Identify which cell holds the provided text, then report its (x, y) central coordinate. 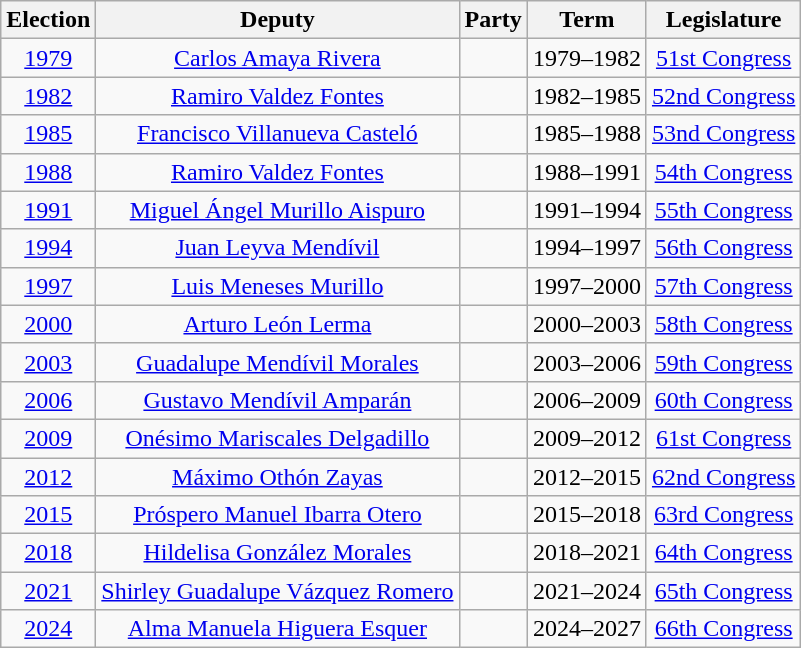
Gustavo Mendívil Amparán (278, 400)
2006–2009 (586, 400)
Alma Manuela Higuera Esquer (278, 629)
Luis Meneses Murillo (278, 286)
58th Congress (723, 324)
1988–1991 (586, 172)
1982–1985 (586, 96)
2021–2024 (586, 591)
2021 (48, 591)
2018 (48, 553)
56th Congress (723, 248)
63rd Congress (723, 515)
2012–2015 (586, 477)
52nd Congress (723, 96)
53nd Congress (723, 134)
Onésimo Mariscales Delgadillo (278, 438)
1991–1994 (586, 210)
2009–2012 (586, 438)
55th Congress (723, 210)
Shirley Guadalupe Vázquez Romero (278, 591)
2012 (48, 477)
2003–2006 (586, 362)
60th Congress (723, 400)
2003 (48, 362)
2006 (48, 400)
1994 (48, 248)
1985 (48, 134)
1994–1997 (586, 248)
1997 (48, 286)
62nd Congress (723, 477)
Hildelisa González Morales (278, 553)
54th Congress (723, 172)
2024–2027 (586, 629)
57th Congress (723, 286)
1985–1988 (586, 134)
Arturo León Lerma (278, 324)
65th Congress (723, 591)
Juan Leyva Mendívil (278, 248)
1982 (48, 96)
Legislature (723, 20)
61st Congress (723, 438)
2015–2018 (586, 515)
2000 (48, 324)
Deputy (278, 20)
Term (586, 20)
1979 (48, 58)
2018–2021 (586, 553)
1997–2000 (586, 286)
51st Congress (723, 58)
Party (493, 20)
Guadalupe Mendívil Morales (278, 362)
Próspero Manuel Ibarra Otero (278, 515)
2000–2003 (586, 324)
2009 (48, 438)
Francisco Villanueva Casteló (278, 134)
1979–1982 (586, 58)
2015 (48, 515)
64th Congress (723, 553)
Miguel Ángel Murillo Aispuro (278, 210)
66th Congress (723, 629)
59th Congress (723, 362)
Máximo Othón Zayas (278, 477)
1991 (48, 210)
Carlos Amaya Rivera (278, 58)
Election (48, 20)
1988 (48, 172)
2024 (48, 629)
